Pinpoint the cell where the given text exists, returning its (X, Y) midpoint coordinate. 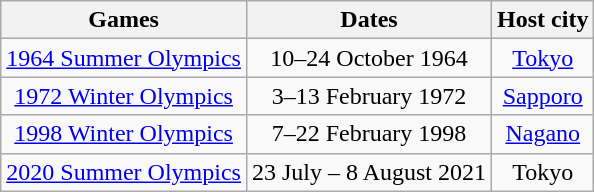
2020 Summer Olympics (124, 172)
1972 Winter Olympics (124, 96)
7–22 February 1998 (368, 134)
3–13 February 1972 (368, 96)
Dates (368, 20)
Games (124, 20)
Host city (543, 20)
1964 Summer Olympics (124, 58)
23 July – 8 August 2021 (368, 172)
1998 Winter Olympics (124, 134)
Sapporo (543, 96)
10–24 October 1964 (368, 58)
Nagano (543, 134)
